Scan for the cell matching the given text and deliver its [x, y] coordinate at center. 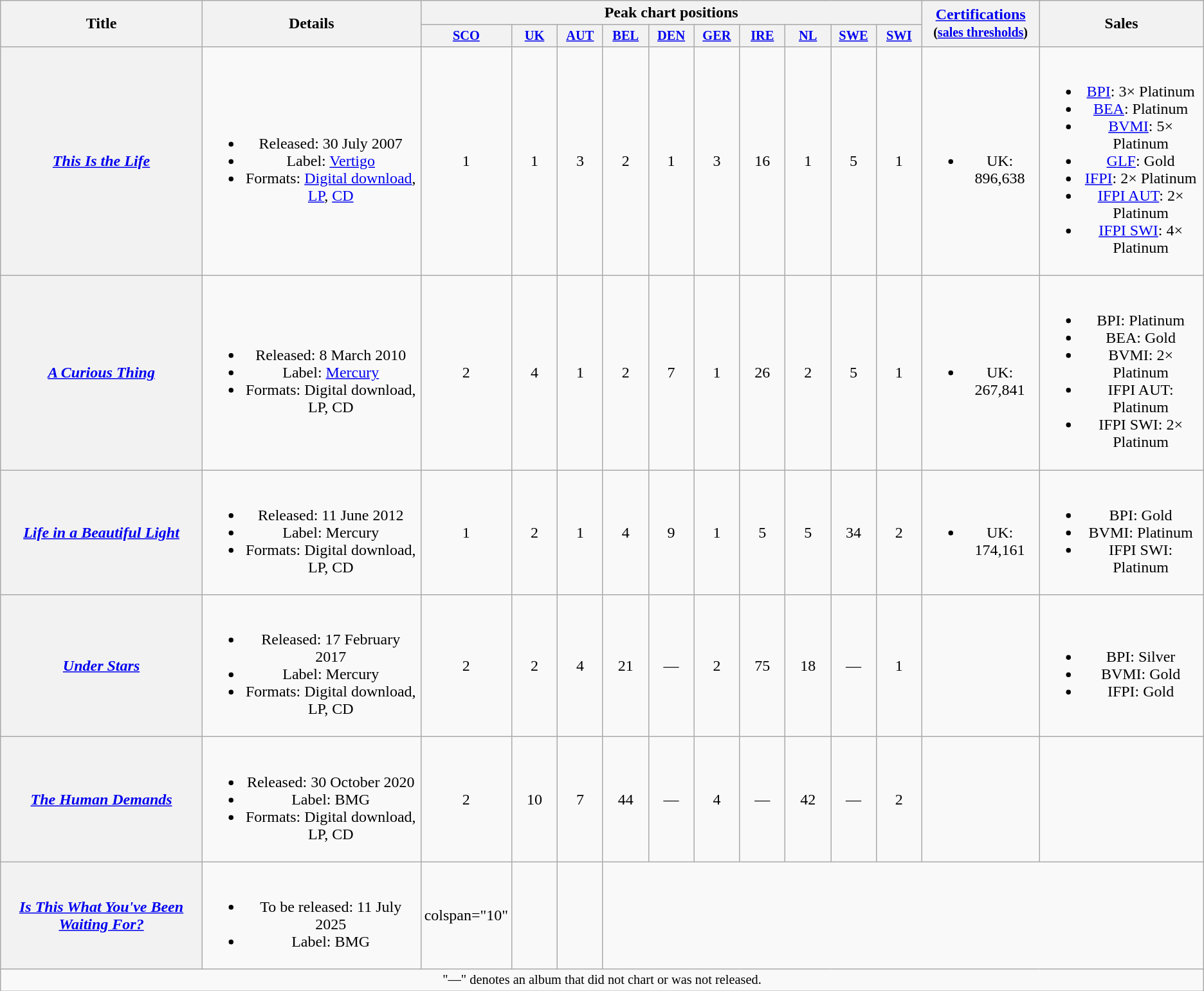
34 [854, 532]
Life in a Beautiful Light [102, 532]
UK [535, 36]
Released: 30 October 2020Label: BMGFormats: Digital download, LP, CD [311, 799]
Title [102, 24]
IRE [763, 36]
SWE [854, 36]
UK: 174,161 [980, 532]
GER [716, 36]
Sales [1122, 24]
Released: 17 February 2017Label: MercuryFormats: Digital download, LP, CD [311, 666]
This Is the Life [102, 161]
Under Stars [102, 666]
A Curious Thing [102, 373]
Certifications(sales thresholds) [980, 24]
BPI: PlatinumBEA: GoldBVMI: 2× PlatinumIFPI AUT: PlatinumIFPI SWI: 2× Platinum [1122, 373]
Peak chart positions [671, 13]
The Human Demands [102, 799]
10 [535, 799]
Released: 30 July 2007Label: VertigoFormats: Digital download, LP, CD [311, 161]
Is This What You've Been Waiting For? [102, 916]
UK: 267,841 [980, 373]
75 [763, 666]
44 [625, 799]
NL [808, 36]
BPI: GoldBVMI: PlatinumIFPI SWI: Platinum [1122, 532]
"—" denotes an album that did not chart or was not released. [602, 980]
18 [808, 666]
UK: 896,638 [980, 161]
DEN [671, 36]
16 [763, 161]
21 [625, 666]
SCO [466, 36]
Details [311, 24]
AUT [580, 36]
42 [808, 799]
BPI: SilverBVMI: GoldIFPI: Gold [1122, 666]
26 [763, 373]
Released: 11 June 2012Label: MercuryFormats: Digital download, LP, CD [311, 532]
To be released: 11 July 2025Label: BMG [311, 916]
SWI [899, 36]
BPI: 3× PlatinumBEA: PlatinumBVMI: 5× PlatinumGLF: GoldIFPI: 2× PlatinumIFPI AUT: 2× PlatinumIFPI SWI: 4× Platinum [1122, 161]
9 [671, 532]
Released: 8 March 2010Label: MercuryFormats: Digital download, LP, CD [311, 373]
BEL [625, 36]
colspan="10" [466, 916]
